Search for the cell housing the specified text and yield its (x, y) center coordinate. 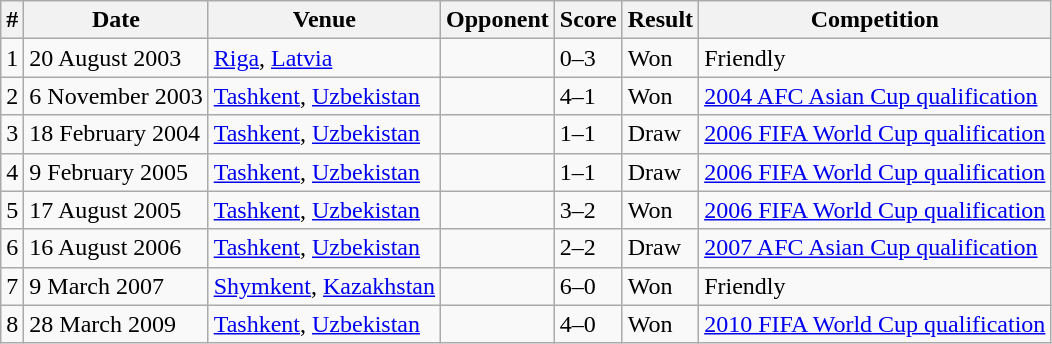
3–2 (588, 210)
Opponent (498, 20)
5 (12, 210)
7 (12, 286)
2010 FIFA World Cup qualification (875, 324)
Score (588, 20)
28 March 2009 (116, 324)
2–2 (588, 248)
2 (12, 96)
4 (12, 172)
1 (12, 58)
Date (116, 20)
17 August 2005 (116, 210)
Venue (324, 20)
2007 AFC Asian Cup qualification (875, 248)
0–3 (588, 58)
Competition (875, 20)
4–1 (588, 96)
16 August 2006 (116, 248)
18 February 2004 (116, 134)
Riga, Latvia (324, 58)
6–0 (588, 286)
9 March 2007 (116, 286)
Result (660, 20)
6 November 2003 (116, 96)
Shymkent, Kazakhstan (324, 286)
6 (12, 248)
20 August 2003 (116, 58)
3 (12, 134)
9 February 2005 (116, 172)
# (12, 20)
2004 AFC Asian Cup qualification (875, 96)
8 (12, 324)
4–0 (588, 324)
